Extract the (X, Y) coordinate from the center of the cell holding the provided text.  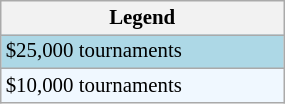
Legend (142, 18)
$25,000 tournaments (142, 51)
$10,000 tournaments (142, 85)
